Detect which cell encompasses the target text, then output its (x, y) center coordinate. 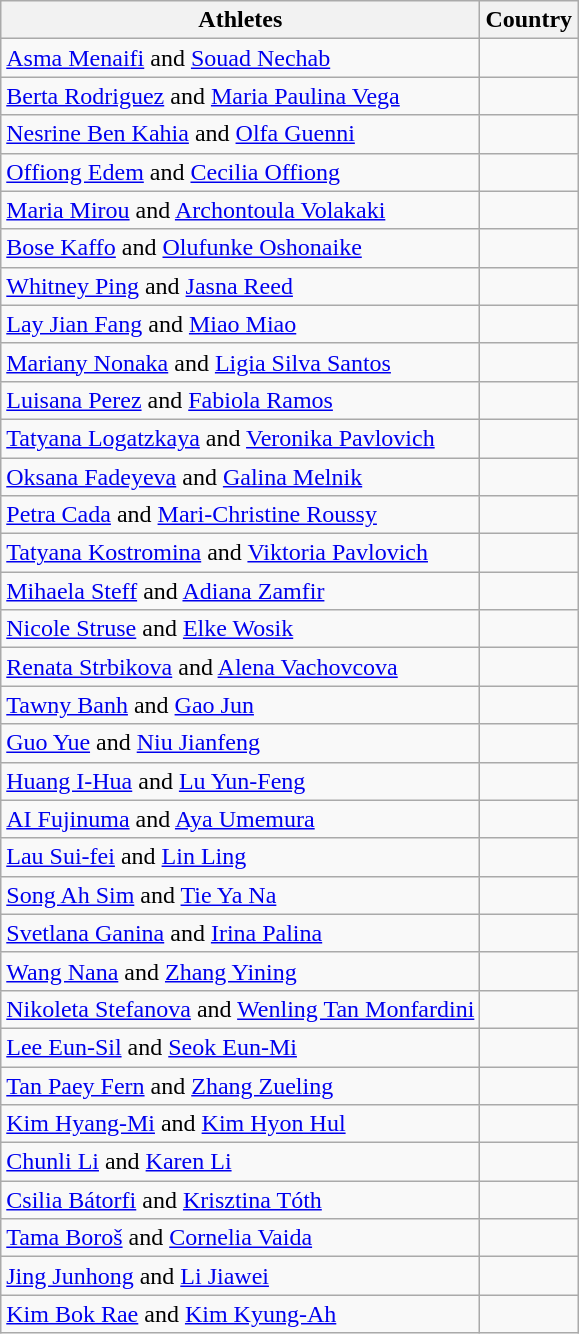
Country (529, 20)
Svetlana Ganina and Irina Palina (240, 933)
Mihaela Steff and Adiana Zamfir (240, 591)
Bose Kaffo and Olufunke Oshonaike (240, 248)
Offiong Edem and Cecilia Offiong (240, 172)
Huang I-Hua and Lu Yun-Feng (240, 781)
Tatyana Kostromina and Viktoria Pavlovich (240, 553)
Guo Yue and Niu Jianfeng (240, 743)
Tama Boroš and Cornelia Vaida (240, 1238)
Kim Bok Rae and Kim Kyung-Ah (240, 1314)
Oksana Fadeyeva and Galina Melnik (240, 477)
Berta Rodriguez and Maria Paulina Vega (240, 96)
Song Ah Sim and Tie Ya Na (240, 895)
Nikoleta Stefanova and Wenling Tan Monfardini (240, 1009)
Renata Strbikova and Alena Vachovcova (240, 667)
Jing Junhong and Li Jiawei (240, 1276)
Chunli Li and Karen Li (240, 1162)
AI Fujinuma and Aya Umemura (240, 819)
Luisana Perez and Fabiola Ramos (240, 400)
Tan Paey Fern and Zhang Zueling (240, 1085)
Lay Jian Fang and Miao Miao (240, 324)
Wang Nana and Zhang Yining (240, 971)
Asma Menaifi and Souad Nechab (240, 58)
Whitney Ping and Jasna Reed (240, 286)
Mariany Nonaka and Ligia Silva Santos (240, 362)
Nesrine Ben Kahia and Olfa Guenni (240, 134)
Csilia Bátorfi and Krisztina Tóth (240, 1200)
Maria Mirou and Archontoula Volakaki (240, 210)
Petra Cada and Mari-Christine Roussy (240, 515)
Athletes (240, 20)
Nicole Struse and Elke Wosik (240, 629)
Lee Eun-Sil and Seok Eun-Mi (240, 1047)
Lau Sui-fei and Lin Ling (240, 857)
Kim Hyang-Mi and Kim Hyon Hul (240, 1124)
Tatyana Logatzkaya and Veronika Pavlovich (240, 438)
Tawny Banh and Gao Jun (240, 705)
